Return the (x, y) coordinate for the center point of the cell that contains the specified text.  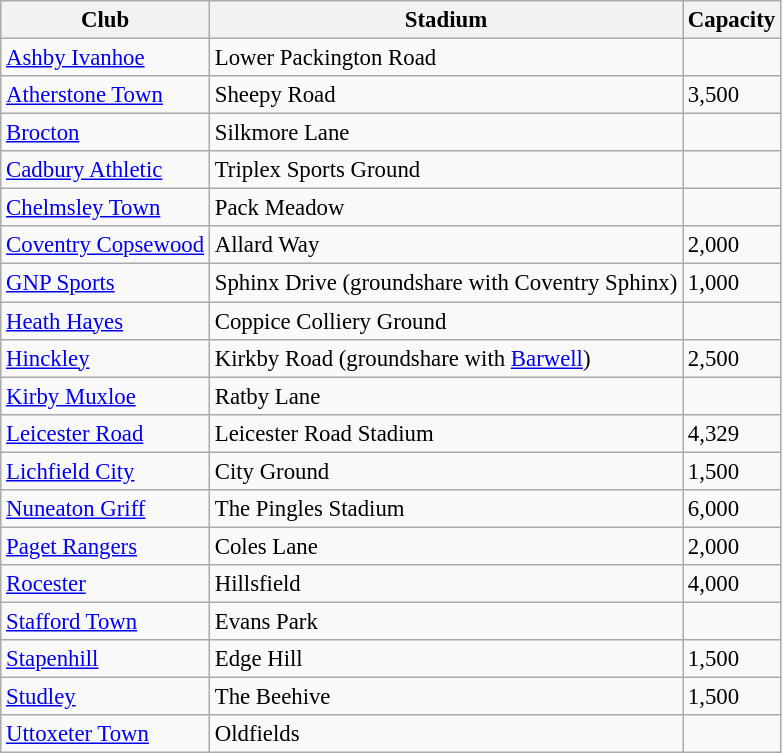
Oldfields (446, 734)
Stafford Town (106, 621)
Evans Park (446, 621)
Edge Hill (446, 659)
4,329 (732, 433)
Coles Lane (446, 546)
Hillsfield (446, 584)
Nuneaton Griff (106, 509)
Paget Rangers (106, 546)
Ashby Ivanhoe (106, 58)
Stapenhill (106, 659)
Hinckley (106, 358)
Pack Meadow (446, 208)
Silkmore Lane (446, 133)
Kirkby Road (groundshare with Barwell) (446, 358)
Club (106, 20)
Lower Packington Road (446, 58)
Atherstone Town (106, 95)
City Ground (446, 471)
Leicester Road (106, 433)
Coventry Copsewood (106, 245)
Sphinx Drive (groundshare with Coventry Sphinx) (446, 283)
1,000 (732, 283)
Cadbury Athletic (106, 170)
Capacity (732, 20)
Leicester Road Stadium (446, 433)
4,000 (732, 584)
Coppice Colliery Ground (446, 321)
Triplex Sports Ground (446, 170)
Stadium (446, 20)
Rocester (106, 584)
6,000 (732, 509)
Sheepy Road (446, 95)
3,500 (732, 95)
GNP Sports (106, 283)
Studley (106, 697)
2,500 (732, 358)
Lichfield City (106, 471)
Kirby Muxloe (106, 396)
The Pingles Stadium (446, 509)
Ratby Lane (446, 396)
Uttoxeter Town (106, 734)
Heath Hayes (106, 321)
Brocton (106, 133)
The Beehive (446, 697)
Chelmsley Town (106, 208)
Allard Way (446, 245)
